For the text-containing cell, return its midpoint in [X, Y] coordinate format. 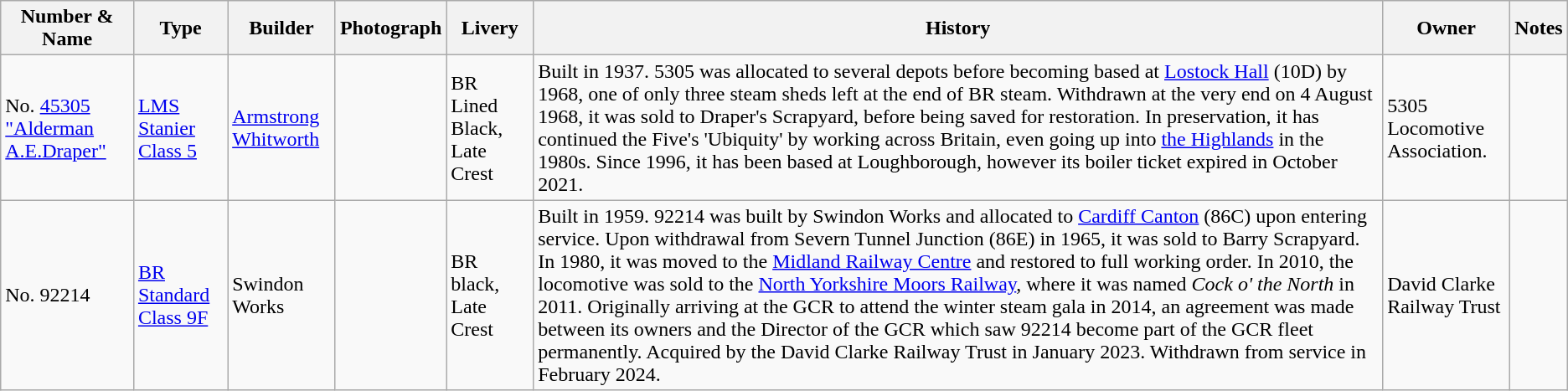
Owner [1447, 28]
LMS Stanier Class 5 [180, 127]
Livery [490, 28]
BR Standard Class 9F [180, 295]
No. 45305 "Alderman A.E.Draper" [67, 127]
Notes [1539, 28]
Number & Name [67, 28]
Builder [281, 28]
David Clarke Railway Trust [1447, 295]
Type [180, 28]
Armstrong Whitworth [281, 127]
Swindon Works [281, 295]
No. 92214 [67, 295]
History [958, 28]
BR Lined Black, Late Crest [490, 127]
5305 Locomotive Association. [1447, 127]
Photograph [390, 28]
BR black, Late Crest [490, 295]
